Identify which cell holds the provided text, then report its [X, Y] central coordinate. 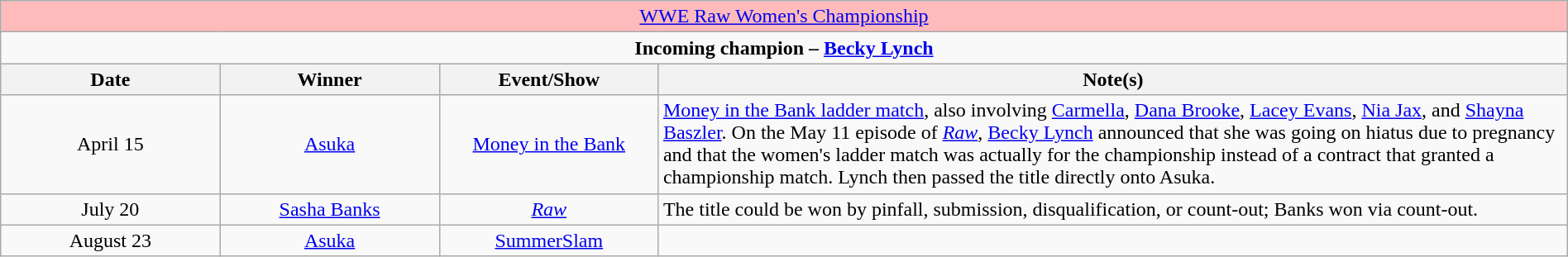
July 20 [111, 209]
WWE Raw Women's Championship [784, 17]
Winner [329, 79]
Raw [549, 209]
Incoming champion – Becky Lynch [784, 48]
The title could be won by pinfall, submission, disqualification, or count-out; Banks won via count-out. [1113, 209]
Date [111, 79]
August 23 [111, 240]
SummerSlam [549, 240]
Event/Show [549, 79]
Note(s) [1113, 79]
April 15 [111, 144]
Money in the Bank [549, 144]
Sasha Banks [329, 209]
